Pinpoint the cell where the given text exists, returning its (x, y) midpoint coordinate. 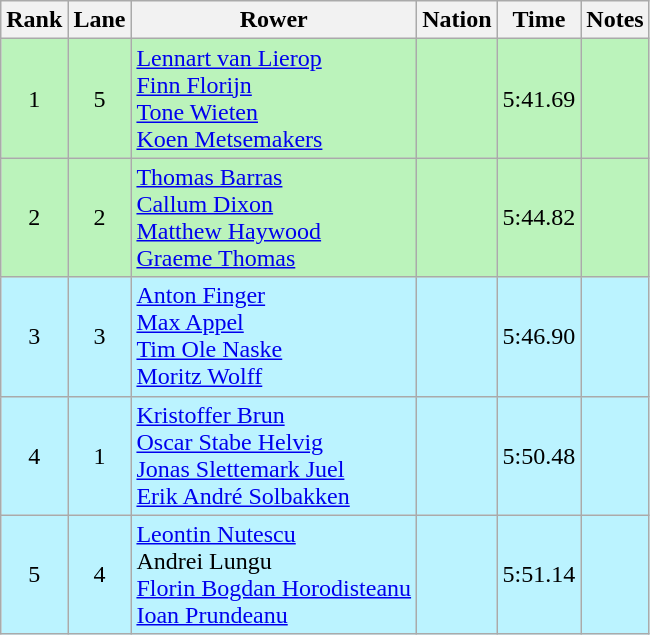
Notes (615, 20)
Kristoffer BrunOscar Stabe HelvigJonas Slettemark JuelErik André Solbakken (274, 456)
Time (539, 20)
Thomas BarrasCallum DixonMatthew HaywoodGraeme Thomas (274, 218)
Rower (274, 20)
5:44.82 (539, 218)
5:46.90 (539, 336)
5:51.14 (539, 574)
Leontin NutescuAndrei LunguFlorin Bogdan HorodisteanuIoan Prundeanu (274, 574)
5:50.48 (539, 456)
Nation (457, 20)
Lane (100, 20)
5:41.69 (539, 98)
Rank (34, 20)
Anton FingerMax AppelTim Ole NaskeMoritz Wolff (274, 336)
Lennart van LieropFinn FlorijnTone WietenKoen Metsemakers (274, 98)
